Detect which cell encompasses the target text, then output its [X, Y] center coordinate. 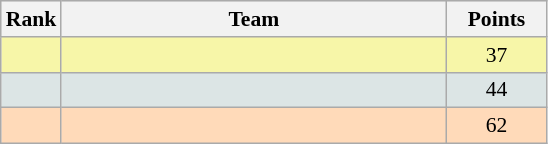
44 [496, 90]
62 [496, 126]
Team [254, 19]
37 [496, 55]
Rank [32, 19]
Points [496, 19]
